Detect which cell encompasses the target text, then output its (x, y) center coordinate. 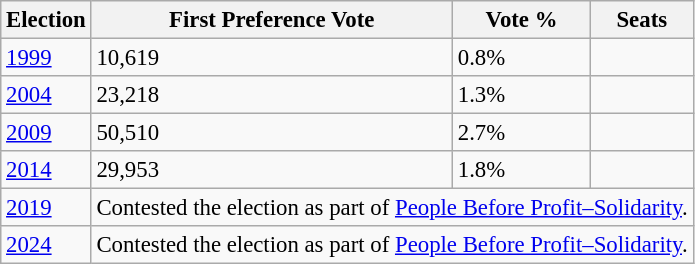
29,953 (272, 170)
Election (46, 20)
1.3% (521, 95)
1.8% (521, 170)
1999 (46, 58)
23,218 (272, 95)
2014 (46, 170)
Vote % (521, 20)
0.8% (521, 58)
2024 (46, 245)
2004 (46, 95)
2.7% (521, 133)
First Preference Vote (272, 20)
Seats (642, 20)
50,510 (272, 133)
10,619 (272, 58)
2019 (46, 208)
2009 (46, 133)
